Determine the [x, y] coordinate at the center of the cell enclosing the given text.  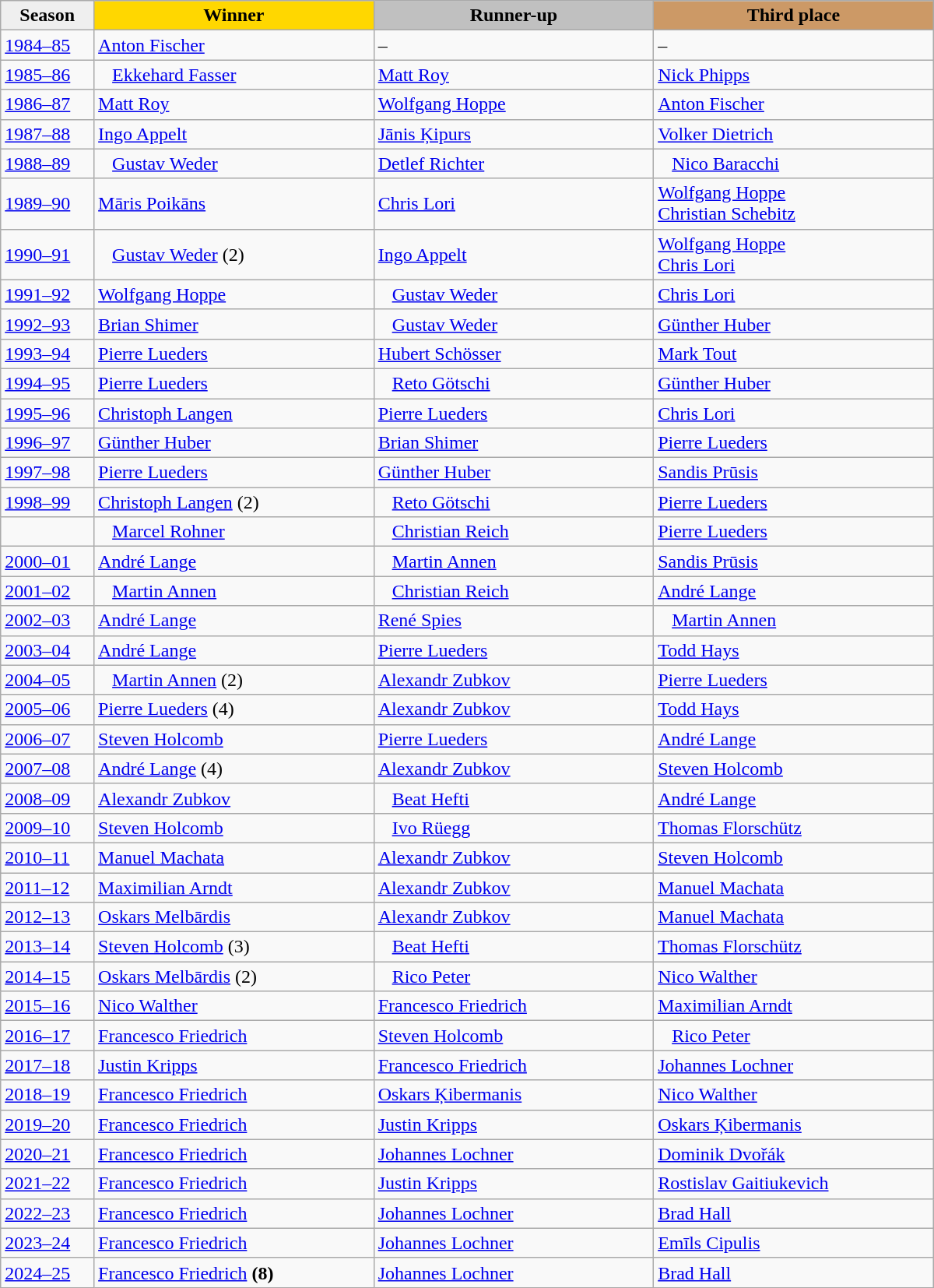
1995–96 [47, 413]
1992–93 [47, 324]
2006–07 [47, 739]
Nick Phipps [794, 75]
Wolfgang Hoppe Chris Lori [794, 254]
Rostislav Gaitiukevich [794, 1184]
Steven Holcomb (3) [234, 947]
Māris Poikāns [234, 204]
2001–02 [47, 591]
1993–94 [47, 354]
1990–91 [47, 254]
1984–85 [47, 45]
1987–88 [47, 134]
2011–12 [47, 887]
Detlef Richter [514, 164]
2016–17 [47, 1036]
Ekkehard Fasser [234, 75]
René Spies [514, 621]
2020–21 [47, 1154]
2008–09 [47, 798]
Dominik Dvořák [794, 1154]
2015–16 [47, 1006]
2024–25 [47, 1272]
Wolfgang Hoppe Christian Schebitz [794, 204]
Francesco Friedrich (8) [234, 1272]
Season [47, 16]
Pierre Lueders (4) [234, 709]
Martin Annen (2) [234, 680]
Volker Dietrich [794, 134]
2017–18 [47, 1065]
Nico Baracchi [794, 164]
2022–23 [47, 1213]
1998–99 [47, 502]
Marcel Rohner [234, 532]
Jānis Ķipurs [514, 134]
Runner-up [514, 16]
André Lange (4) [234, 769]
1996–97 [47, 443]
Oskars Melbārdis [234, 917]
2009–10 [47, 828]
1986–87 [47, 104]
2003–04 [47, 650]
Mark Tout [794, 354]
Winner [234, 16]
Christoph Langen (2) [234, 502]
Oskars Melbārdis (2) [234, 977]
1991–92 [47, 294]
2007–08 [47, 769]
2000–01 [47, 561]
1997–98 [47, 473]
1989–90 [47, 204]
1994–95 [47, 383]
2005–06 [47, 709]
2023–24 [47, 1243]
2019–20 [47, 1124]
1985–86 [47, 75]
2018–19 [47, 1095]
Christoph Langen [234, 413]
2004–05 [47, 680]
2010–11 [47, 857]
Third place [794, 16]
Emīls Cipulis [794, 1243]
Gustav Weder (2) [234, 254]
Ivo Rüegg [514, 828]
2014–15 [47, 977]
Hubert Schösser [514, 354]
1988–89 [47, 164]
2002–03 [47, 621]
2021–22 [47, 1184]
2013–14 [47, 947]
2012–13 [47, 917]
